Detect which cell encompasses the target text, then output its [X, Y] center coordinate. 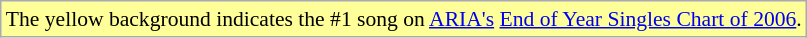
The yellow background indicates the #1 song on ARIA's End of Year Singles Chart of 2006. [404, 19]
